Output the (X, Y) coordinate of the center of the cell containing the given text.  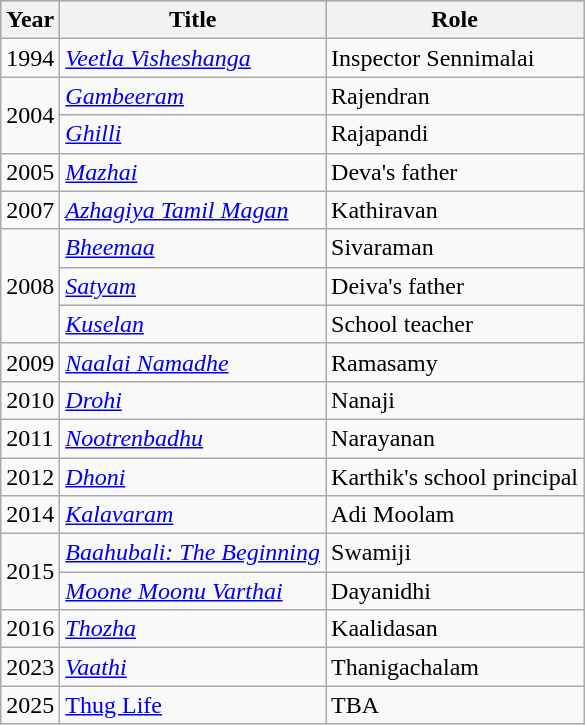
Kaalidasan (455, 629)
2009 (30, 362)
Role (455, 20)
Narayanan (455, 438)
Dayanidhi (455, 591)
Adi Moolam (455, 515)
Thug Life (193, 705)
2005 (30, 172)
Kalavaram (193, 515)
Nootrenbadhu (193, 438)
School teacher (455, 324)
2008 (30, 286)
Thozha (193, 629)
Rajendran (455, 96)
Bheemaa (193, 248)
2004 (30, 115)
2010 (30, 400)
Kuselan (193, 324)
Mazhai (193, 172)
Deva's father (455, 172)
Sivaraman (455, 248)
Baahubali: The Beginning (193, 553)
Moone Moonu Varthai (193, 591)
Thanigachalam (455, 667)
2016 (30, 629)
2015 (30, 572)
2025 (30, 705)
Ramasamy (455, 362)
2012 (30, 477)
TBA (455, 705)
Swamiji (455, 553)
1994 (30, 58)
Drohi (193, 400)
Rajapandi (455, 134)
Ghilli (193, 134)
Deiva's father (455, 286)
Dhoni (193, 477)
Title (193, 20)
Gambeeram (193, 96)
Nanaji (455, 400)
Karthik's school principal (455, 477)
Azhagiya Tamil Magan (193, 210)
Veetla Visheshanga (193, 58)
Inspector Sennimalai (455, 58)
2011 (30, 438)
2014 (30, 515)
Satyam (193, 286)
2023 (30, 667)
2007 (30, 210)
Vaathi (193, 667)
Naalai Namadhe (193, 362)
Kathiravan (455, 210)
Year (30, 20)
